Return [X, Y] of the center of cell containing provided text 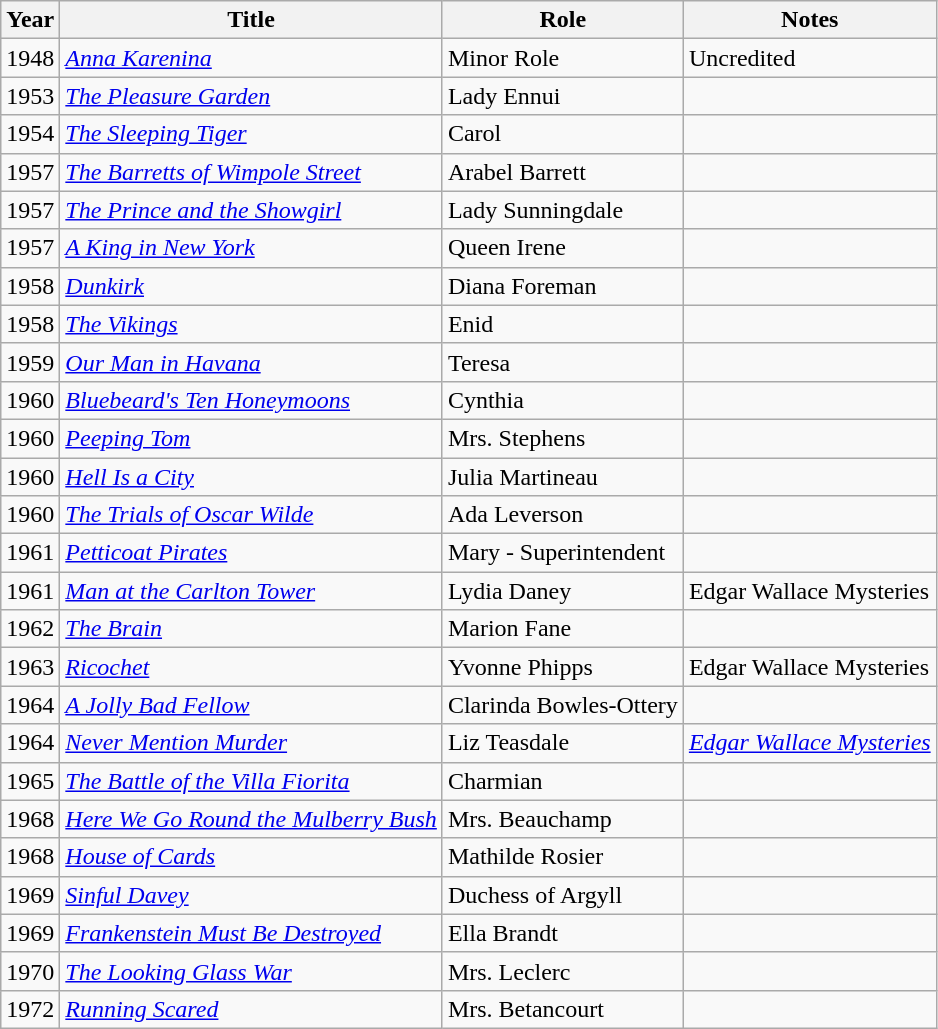
Mrs. Betancourt [562, 1009]
Notes [810, 20]
The Barretts of Wimpole Street [252, 172]
1948 [30, 58]
The Pleasure Garden [252, 96]
Arabel Barrett [562, 172]
Carol [562, 134]
Ella Brandt [562, 933]
1959 [30, 362]
Hell Is a City [252, 477]
A King in New York [252, 248]
The Brain [252, 629]
Mrs. Leclerc [562, 971]
Running Scared [252, 1009]
Ricochet [252, 667]
Lydia Daney [562, 591]
Man at the Carlton Tower [252, 591]
Minor Role [562, 58]
The Trials of Oscar Wilde [252, 515]
Teresa [562, 362]
Mrs. Beauchamp [562, 819]
Diana Foreman [562, 286]
1954 [30, 134]
Mary - Superintendent [562, 553]
The Sleeping Tiger [252, 134]
Lady Sunningdale [562, 210]
Year [30, 20]
Clarinda Bowles-Ottery [562, 705]
House of Cards [252, 857]
Sinful Davey [252, 895]
Lady Ennui [562, 96]
Never Mention Murder [252, 743]
Bluebeard's Ten Honeymoons [252, 400]
Title [252, 20]
Dunkirk [252, 286]
1962 [30, 629]
Role [562, 20]
Charmian [562, 781]
Julia Martineau [562, 477]
1953 [30, 96]
Petticoat Pirates [252, 553]
Duchess of Argyll [562, 895]
1972 [30, 1009]
Mathilde Rosier [562, 857]
Anna Karenina [252, 58]
1970 [30, 971]
Ada Leverson [562, 515]
1965 [30, 781]
Cynthia [562, 400]
The Battle of the Villa Fiorita [252, 781]
The Looking Glass War [252, 971]
The Prince and the Showgirl [252, 210]
Uncredited [810, 58]
Mrs. Stephens [562, 438]
Frankenstein Must Be Destroyed [252, 933]
1963 [30, 667]
Enid [562, 324]
Queen Irene [562, 248]
Liz Teasdale [562, 743]
A Jolly Bad Fellow [252, 705]
Here We Go Round the Mulberry Bush [252, 819]
The Vikings [252, 324]
Peeping Tom [252, 438]
Our Man in Havana [252, 362]
Yvonne Phipps [562, 667]
Marion Fane [562, 629]
